Locate the cell with the specified text and output its (X, Y) center coordinate. 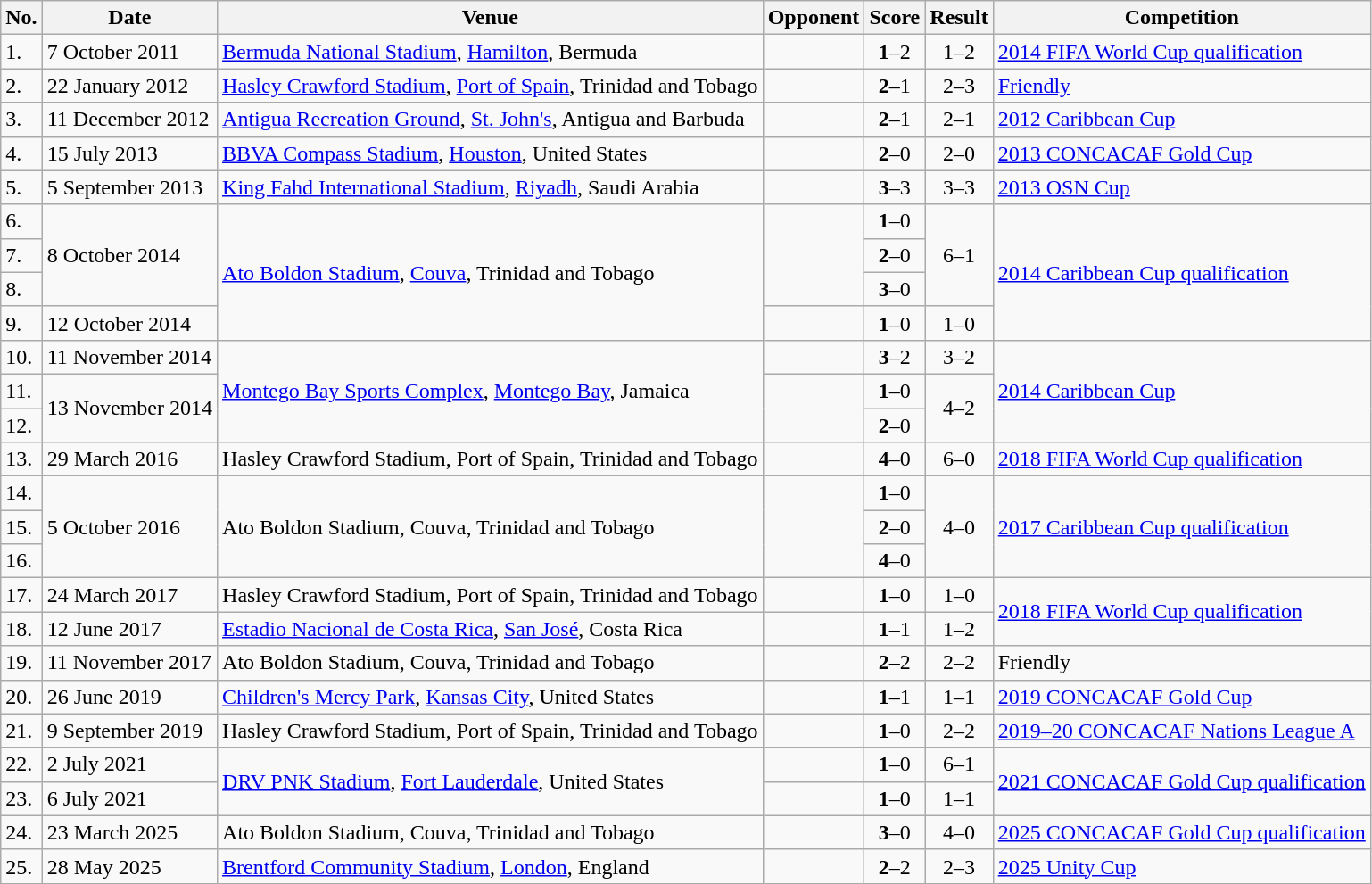
2025 Unity Cup (1181, 866)
2013 OSN Cup (1181, 187)
King Fahd International Stadium, Riyadh, Saudi Arabia (491, 187)
21. (21, 731)
26 June 2019 (129, 697)
13. (21, 459)
2. (21, 86)
7. (21, 255)
No. (21, 18)
19. (21, 663)
2012 Caribbean Cup (1181, 120)
2025 CONCACAF Gold Cup qualification (1181, 832)
10. (21, 357)
Children's Mercy Park, Kansas City, United States (491, 697)
28 May 2025 (129, 866)
2014 Caribbean Cup qualification (1181, 272)
14. (21, 493)
2017 Caribbean Cup qualification (1181, 527)
4. (21, 153)
2021 CONCACAF Gold Cup qualification (1181, 781)
2014 Caribbean Cup (1181, 391)
Brentford Community Stadium, London, England (491, 866)
11 December 2012 (129, 120)
Venue (491, 18)
Opponent (814, 18)
11. (21, 391)
Estadio Nacional de Costa Rica, San José, Costa Rica (491, 629)
Antigua Recreation Ground, St. John's, Antigua and Barbuda (491, 120)
4–2 (959, 408)
Result (959, 18)
2019–20 CONCACAF Nations League A (1181, 731)
16. (21, 561)
6–0 (959, 459)
23 March 2025 (129, 832)
17. (21, 595)
Montego Bay Sports Complex, Montego Bay, Jamaica (491, 391)
Bermuda National Stadium, Hamilton, Bermuda (491, 52)
12 October 2014 (129, 323)
8 October 2014 (129, 255)
25. (21, 866)
BBVA Compass Stadium, Houston, United States (491, 153)
2 July 2021 (129, 764)
22 January 2012 (129, 86)
22. (21, 764)
5. (21, 187)
9. (21, 323)
DRV PNK Stadium, Fort Lauderdale, United States (491, 781)
9 September 2019 (129, 731)
3. (21, 120)
5 September 2013 (129, 187)
24 March 2017 (129, 595)
11 November 2017 (129, 663)
23. (21, 798)
12. (21, 425)
1. (21, 52)
12 June 2017 (129, 629)
Competition (1181, 18)
29 March 2016 (129, 459)
Score (895, 18)
18. (21, 629)
5 October 2016 (129, 527)
6. (21, 221)
Date (129, 18)
6 July 2021 (129, 798)
15 July 2013 (129, 153)
7 October 2011 (129, 52)
2019 CONCACAF Gold Cup (1181, 697)
2014 FIFA World Cup qualification (1181, 52)
13 November 2014 (129, 408)
8. (21, 289)
2013 CONCACAF Gold Cup (1181, 153)
11 November 2014 (129, 357)
20. (21, 697)
15. (21, 527)
24. (21, 832)
